Scan for the cell matching the given text and deliver its [X, Y] coordinate at center. 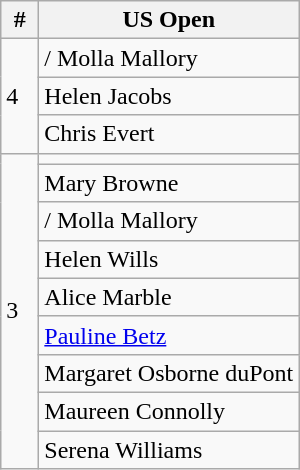
Alice Marble [169, 297]
Pauline Betz [169, 335]
# [20, 20]
Mary Browne [169, 183]
3 [20, 311]
Helen Jacobs [169, 96]
4 [20, 96]
US Open [169, 20]
Maureen Connolly [169, 411]
Margaret Osborne duPont [169, 373]
Helen Wills [169, 259]
Chris Evert [169, 134]
Serena Williams [169, 449]
